Find where the given text appears and provide that cell's center as (x, y) coordinate. 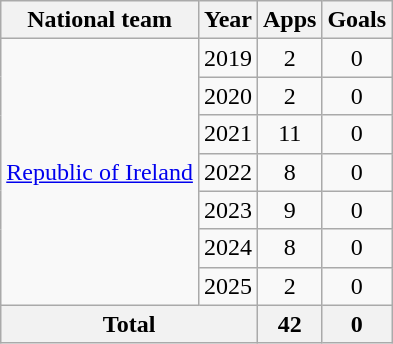
42 (289, 324)
Goals (357, 20)
Year (228, 20)
Republic of Ireland (100, 172)
2020 (228, 96)
2025 (228, 286)
National team (100, 20)
9 (289, 210)
Apps (289, 20)
2022 (228, 172)
2023 (228, 210)
2024 (228, 248)
2021 (228, 134)
2019 (228, 58)
Total (130, 324)
11 (289, 134)
